Extract the (X, Y) coordinate from the center of the cell holding the provided text.  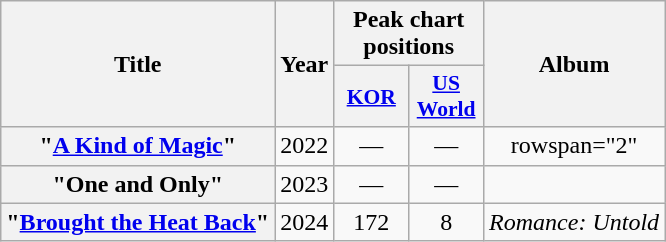
"A Kind of Magic" (138, 146)
Album (574, 64)
rowspan="2" (574, 146)
172 (372, 222)
8 (446, 222)
Peak chart positions (409, 34)
Romance: Untold (574, 222)
2024 (304, 222)
Title (138, 64)
"One and Only" (138, 184)
"Brought the Heat Back" (138, 222)
2022 (304, 146)
USWorld (446, 96)
KOR (372, 96)
2023 (304, 184)
Year (304, 64)
